Determine the [x, y] coordinate at the center of the cell enclosing the given text.  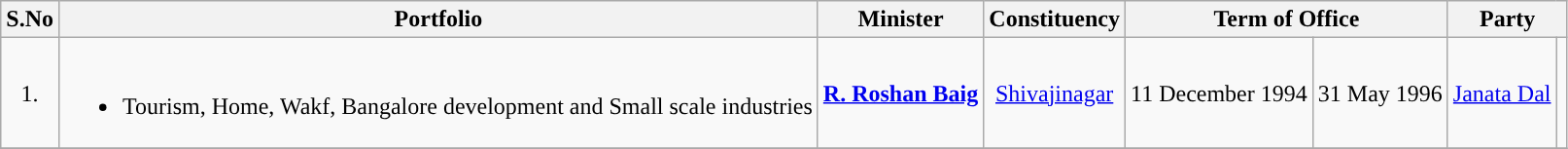
Party [1507, 19]
1. [30, 93]
Shivajinagar [1055, 93]
Constituency [1055, 19]
Tourism, Home, Wakf, Bangalore development and Small scale industries [437, 93]
Term of Office [1287, 19]
R. Roshan Baig [900, 93]
S.No [30, 19]
31 May 1996 [1380, 93]
Janata Dal [1502, 93]
11 December 1994 [1219, 93]
Portfolio [437, 19]
Minister [900, 19]
